Output the [X, Y] coordinate of the center of the cell containing the given text.  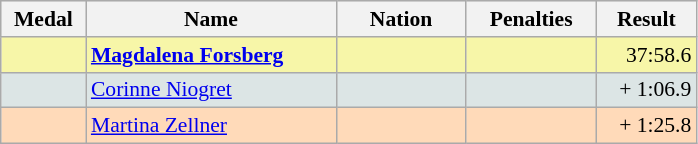
Penalties [531, 19]
Nation [401, 19]
+ 1:25.8 [646, 126]
Name [211, 19]
Magdalena Forsberg [211, 55]
Medal [44, 19]
+ 1:06.9 [646, 90]
Corinne Niogret [211, 90]
37:58.6 [646, 55]
Martina Zellner [211, 126]
Result [646, 19]
